Return the (X, Y) coordinate for the center point of the cell that contains the specified text.  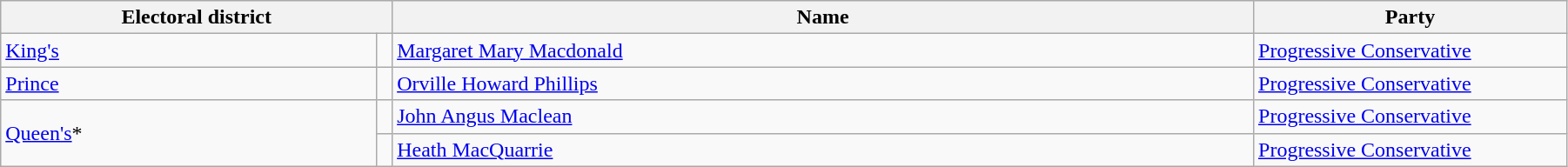
Margaret Mary Macdonald (823, 50)
King's (189, 50)
Party (1411, 17)
Heath MacQuarrie (823, 150)
Orville Howard Phillips (823, 83)
Name (823, 17)
Queen's* (189, 133)
John Angus Maclean (823, 117)
Electoral district (197, 17)
Prince (189, 83)
